Return the [X, Y] coordinate for the center point of the cell that contains the specified text.  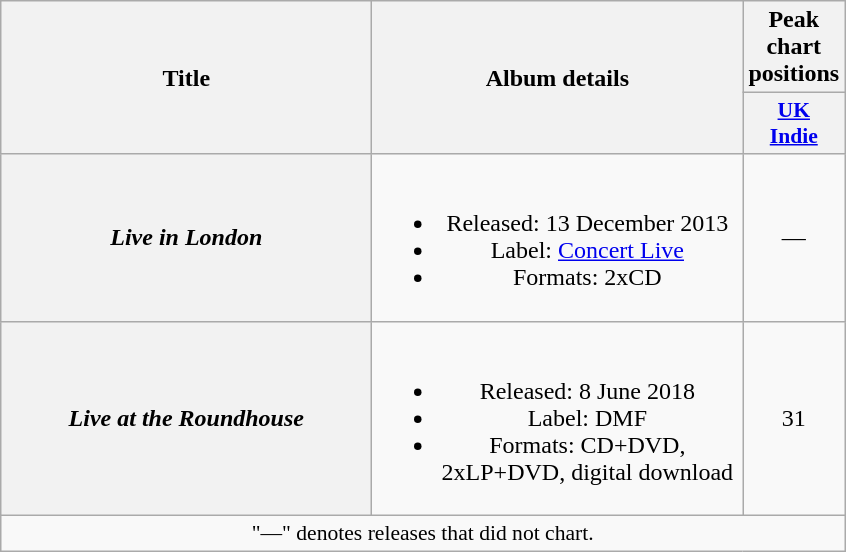
"—" denotes releases that did not chart. [423, 533]
UKIndie [794, 124]
— [794, 238]
Released: 13 December 2013Label: Concert LiveFormats: 2xCD [558, 238]
Live in London [186, 238]
31 [794, 418]
Live at the Roundhouse [186, 418]
Released: 8 June 2018Label: DMFFormats: CD+DVD, 2xLP+DVD, digital download [558, 418]
Album details [558, 78]
Title [186, 78]
Peak chart positions [794, 47]
